Output the [X, Y] coordinate of the center of the cell containing the given text.  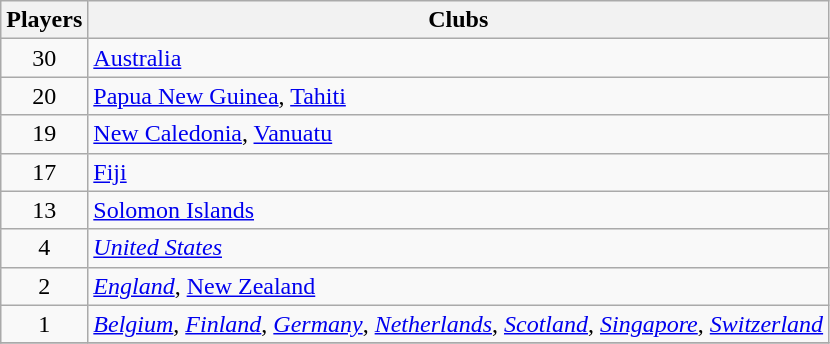
20 [44, 96]
Players [44, 20]
2 [44, 286]
United States [458, 248]
Clubs [458, 20]
13 [44, 210]
Australia [458, 58]
England, New Zealand [458, 286]
30 [44, 58]
17 [44, 172]
19 [44, 134]
1 [44, 324]
Papua New Guinea, Tahiti [458, 96]
Fiji [458, 172]
Belgium, Finland, Germany, Netherlands, Scotland, Singapore, Switzerland [458, 324]
4 [44, 248]
Solomon Islands [458, 210]
New Caledonia, Vanuatu [458, 134]
